From the cell containing the given text, extract its center point as [x, y] coordinate. 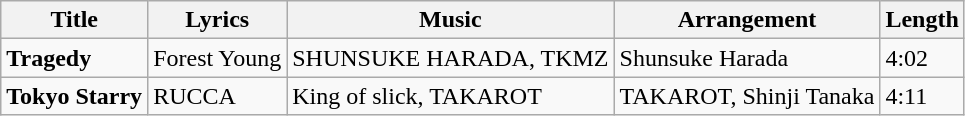
Tokyo Starry [74, 96]
King of slick, TAKAROT [450, 96]
4:02 [922, 58]
Shunsuke Harada [747, 58]
SHUNSUKE HARADA, TKMZ [450, 58]
Title [74, 20]
Arrangement [747, 20]
Length [922, 20]
Forest Young [218, 58]
4:11 [922, 96]
Lyrics [218, 20]
Tragedy [74, 58]
Music [450, 20]
TAKAROT, Shinji Tanaka [747, 96]
RUCCA [218, 96]
